Extract the [X, Y] coordinate from the center of the cell holding the provided text.  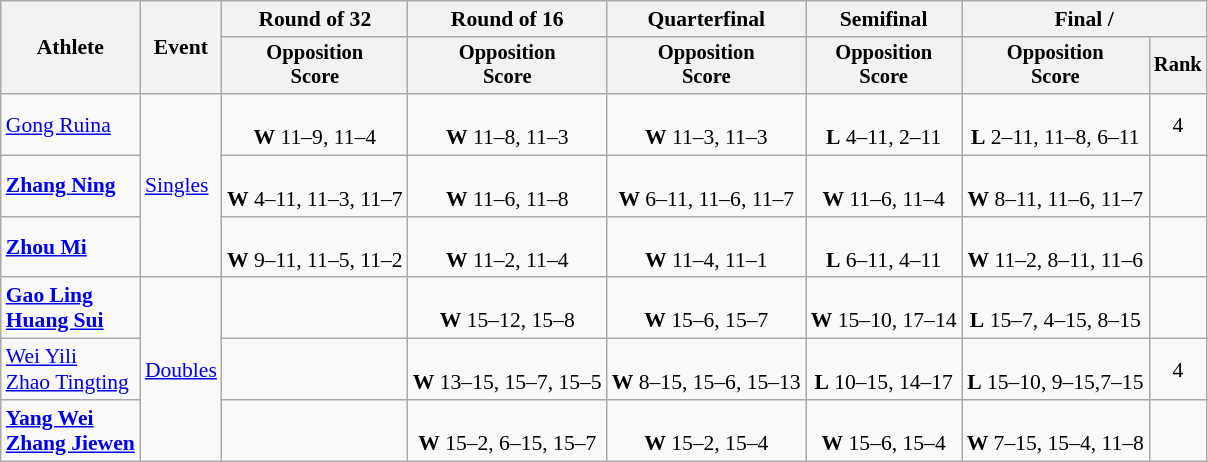
W 15–2, 6–15, 15–7 [508, 430]
Gong Ruina [70, 124]
Gao LingHuang Sui [70, 308]
L 10–15, 14–17 [884, 370]
W 11–2, 11–4 [508, 248]
W 9–11, 11–5, 11–2 [315, 248]
W 13–15, 15–7, 15–5 [508, 370]
W 11–2, 8–11, 11–6 [1056, 248]
W 11–3, 11–3 [706, 124]
W 4–11, 11–3, 11–7 [315, 186]
W 11–8, 11–3 [508, 124]
W 8–11, 11–6, 11–7 [1056, 186]
W 15–10, 17–14 [884, 308]
Athlete [70, 48]
Round of 32 [315, 19]
W 11–6, 11–4 [884, 186]
Round of 16 [508, 19]
Rank [1178, 66]
W 7–15, 15–4, 11–8 [1056, 430]
Event [181, 48]
W 15–12, 15–8 [508, 308]
Singles [181, 186]
L 6–11, 4–11 [884, 248]
Final / [1084, 19]
L 2–11, 11–8, 6–11 [1056, 124]
W 11–6, 11–8 [508, 186]
Yang WeiZhang Jiewen [70, 430]
Zhang Ning [70, 186]
Doubles [181, 370]
Zhou Mi [70, 248]
W 15–6, 15–4 [884, 430]
Quarterfinal [706, 19]
L 4–11, 2–11 [884, 124]
Semifinal [884, 19]
W 15–2, 15–4 [706, 430]
L 15–7, 4–15, 8–15 [1056, 308]
W 15–6, 15–7 [706, 308]
W 6–11, 11–6, 11–7 [706, 186]
W 11–4, 11–1 [706, 248]
W 8–15, 15–6, 15–13 [706, 370]
Wei YiliZhao Tingting [70, 370]
L 15–10, 9–15,7–15 [1056, 370]
W 11–9, 11–4 [315, 124]
